Identify which cell holds the provided text, then report its [X, Y] central coordinate. 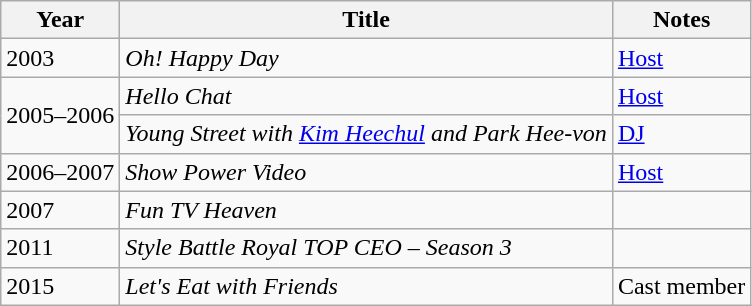
2007 [60, 210]
Young Street with Kim Heechul and Park Hee-von [366, 134]
Cast member [681, 286]
Year [60, 20]
Style Battle Royal TOP CEO – Season 3 [366, 248]
Show Power Video [366, 172]
Fun TV Heaven [366, 210]
DJ [681, 134]
Title [366, 20]
2005–2006 [60, 115]
Oh! Happy Day [366, 58]
2011 [60, 248]
Hello Chat [366, 96]
2015 [60, 286]
Let's Eat with Friends [366, 286]
2003 [60, 58]
2006–2007 [60, 172]
Notes [681, 20]
